Find where the given text appears and provide that cell's center as (x, y) coordinate. 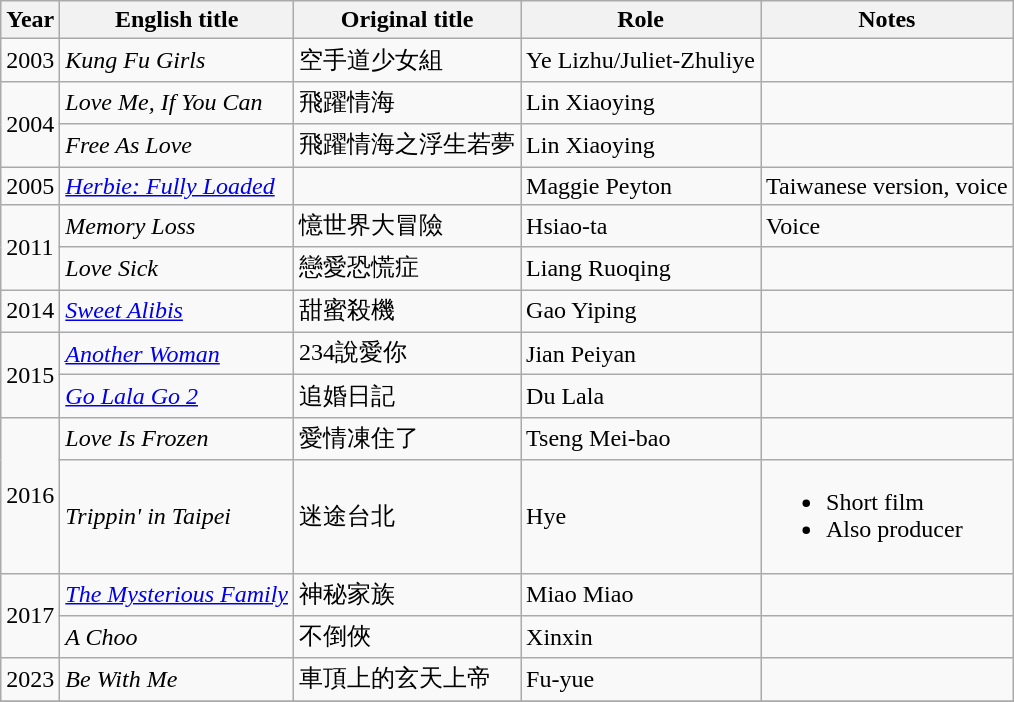
Du Lala (641, 396)
憶世界大冒險 (408, 226)
Ye Lizhu/Juliet-Zhuliye (641, 60)
Liang Ruoqing (641, 268)
2016 (30, 495)
甜蜜殺機 (408, 312)
愛情凍住了 (408, 438)
2014 (30, 312)
A Choo (177, 638)
Hye (641, 516)
Herbie: Fully Loaded (177, 185)
Love Me, If You Can (177, 102)
Fu-yue (641, 680)
Tseng Mei-bao (641, 438)
Hsiao-ta (641, 226)
戀愛恐慌症 (408, 268)
迷途台北 (408, 516)
Free As Love (177, 146)
Maggie Peyton (641, 185)
Gao Yiping (641, 312)
2003 (30, 60)
Miao Miao (641, 594)
飛躍情海之浮生若夢 (408, 146)
Go Lala Go 2 (177, 396)
追婚日記 (408, 396)
Short filmAlso producer (886, 516)
Another Woman (177, 354)
神秘家族 (408, 594)
2005 (30, 185)
Love Sick (177, 268)
Be With Me (177, 680)
English title (177, 20)
2004 (30, 124)
飛躍情海 (408, 102)
Trippin' in Taipei (177, 516)
234說愛你 (408, 354)
Kung Fu Girls (177, 60)
Notes (886, 20)
Memory Loss (177, 226)
Original title (408, 20)
Taiwanese version, voice (886, 185)
Love Is Frozen (177, 438)
Role (641, 20)
車頂上的玄天上帝 (408, 680)
空手道少女組 (408, 60)
Xinxin (641, 638)
Sweet Alibis (177, 312)
Year (30, 20)
Jian Peiyan (641, 354)
The Mysterious Family (177, 594)
2023 (30, 680)
Voice (886, 226)
2017 (30, 616)
2011 (30, 248)
2015 (30, 374)
不倒俠 (408, 638)
